Determine the [X, Y] coordinate at the center of the cell enclosing the given text.  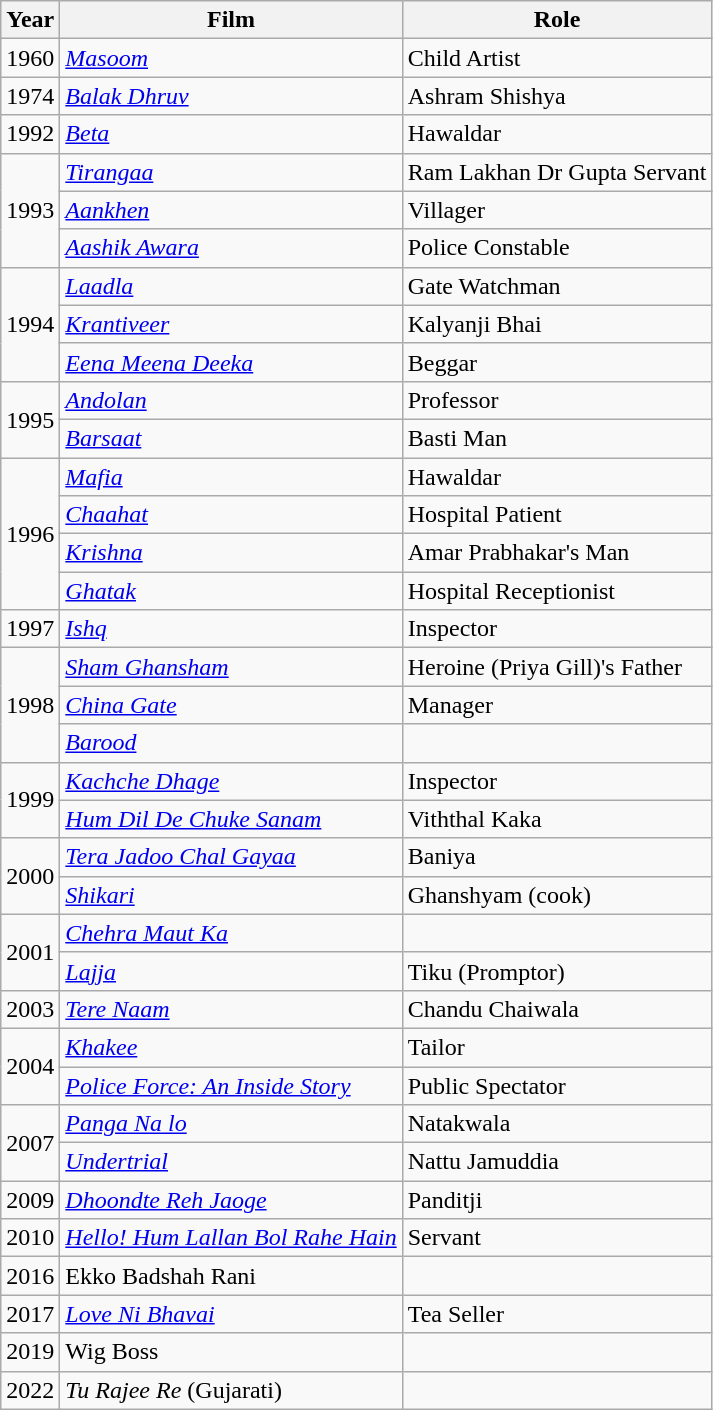
Love Ni Bhavai [231, 1314]
Police Constable [557, 248]
Ghatak [231, 591]
Kalyanji Bhai [557, 324]
2010 [30, 1238]
Manager [557, 705]
Viththal Kaka [557, 819]
1992 [30, 134]
Hospital Receptionist [557, 591]
Gate Watchman [557, 286]
2003 [30, 1009]
1960 [30, 58]
Beta [231, 134]
Dhoondte Reh Jaoge [231, 1200]
2019 [30, 1352]
Mafia [231, 477]
Masoom [231, 58]
Public Spectator [557, 1085]
Professor [557, 400]
Beggar [557, 362]
Ishq [231, 629]
Police Force: An Inside Story [231, 1085]
Natakwala [557, 1124]
Andolan [231, 400]
2004 [30, 1066]
Basti Man [557, 438]
Krantiveer [231, 324]
Aashik Awara [231, 248]
1995 [30, 419]
Ram Lakhan Dr Gupta Servant [557, 172]
1998 [30, 705]
Ashram Shishya [557, 96]
Child Artist [557, 58]
Sham Ghansham [231, 667]
1974 [30, 96]
Role [557, 20]
2009 [30, 1200]
Amar Prabhakar's Man [557, 553]
Tirangaa [231, 172]
Barsaat [231, 438]
Tere Naam [231, 1009]
Chandu Chaiwala [557, 1009]
Barood [231, 743]
Laadla [231, 286]
Eena Meena Deeka [231, 362]
China Gate [231, 705]
Undertrial [231, 1162]
1996 [30, 534]
Khakee [231, 1047]
Panga Na lo [231, 1124]
Tailor [557, 1047]
Hospital Patient [557, 515]
Shikari [231, 895]
Villager [557, 210]
Chehra Maut Ka [231, 933]
2007 [30, 1143]
Kachche Dhage [231, 781]
Heroine (Priya Gill)'s Father [557, 667]
Aankhen [231, 210]
Servant [557, 1238]
Year [30, 20]
2000 [30, 876]
2017 [30, 1314]
Chaahat [231, 515]
Ghanshyam (cook) [557, 895]
1993 [30, 210]
Ekko Badshah Rani [231, 1276]
Tiku (Promptor) [557, 971]
Tu Rajee Re (Gujarati) [231, 1390]
Nattu Jamuddia [557, 1162]
1994 [30, 324]
2016 [30, 1276]
Wig Boss [231, 1352]
Tea Seller [557, 1314]
1997 [30, 629]
Balak Dhruv [231, 96]
Tera Jadoo Chal Gayaa [231, 857]
Film [231, 20]
2022 [30, 1390]
Baniya [557, 857]
Hum Dil De Chuke Sanam [231, 819]
Hello! Hum Lallan Bol Rahe Hain [231, 1238]
1999 [30, 800]
Krishna [231, 553]
2001 [30, 952]
Panditji [557, 1200]
Lajja [231, 971]
